For the text-containing cell, return its midpoint in [x, y] coordinate format. 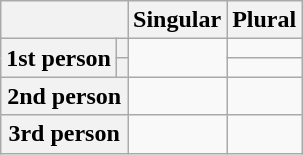
3rd person [64, 134]
1st person [59, 58]
2nd person [64, 96]
Singular [178, 20]
Plural [264, 20]
